Locate the cell with the specified text and output its (x, y) center coordinate. 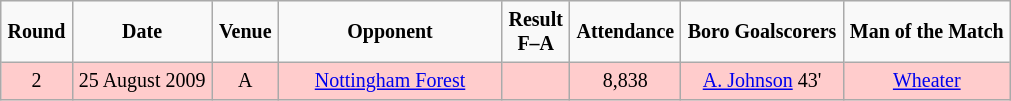
Opponent (390, 32)
Venue (245, 32)
Boro Goalscorers (762, 32)
2 (36, 81)
A. Johnson 43' (762, 81)
ResultF–A (536, 32)
25 August 2009 (142, 81)
Round (36, 32)
Wheater (926, 81)
A (245, 81)
Date (142, 32)
Attendance (626, 32)
Man of the Match (926, 32)
Nottingham Forest (390, 81)
8,838 (626, 81)
